Locate the cell with the specified text and output its (x, y) center coordinate. 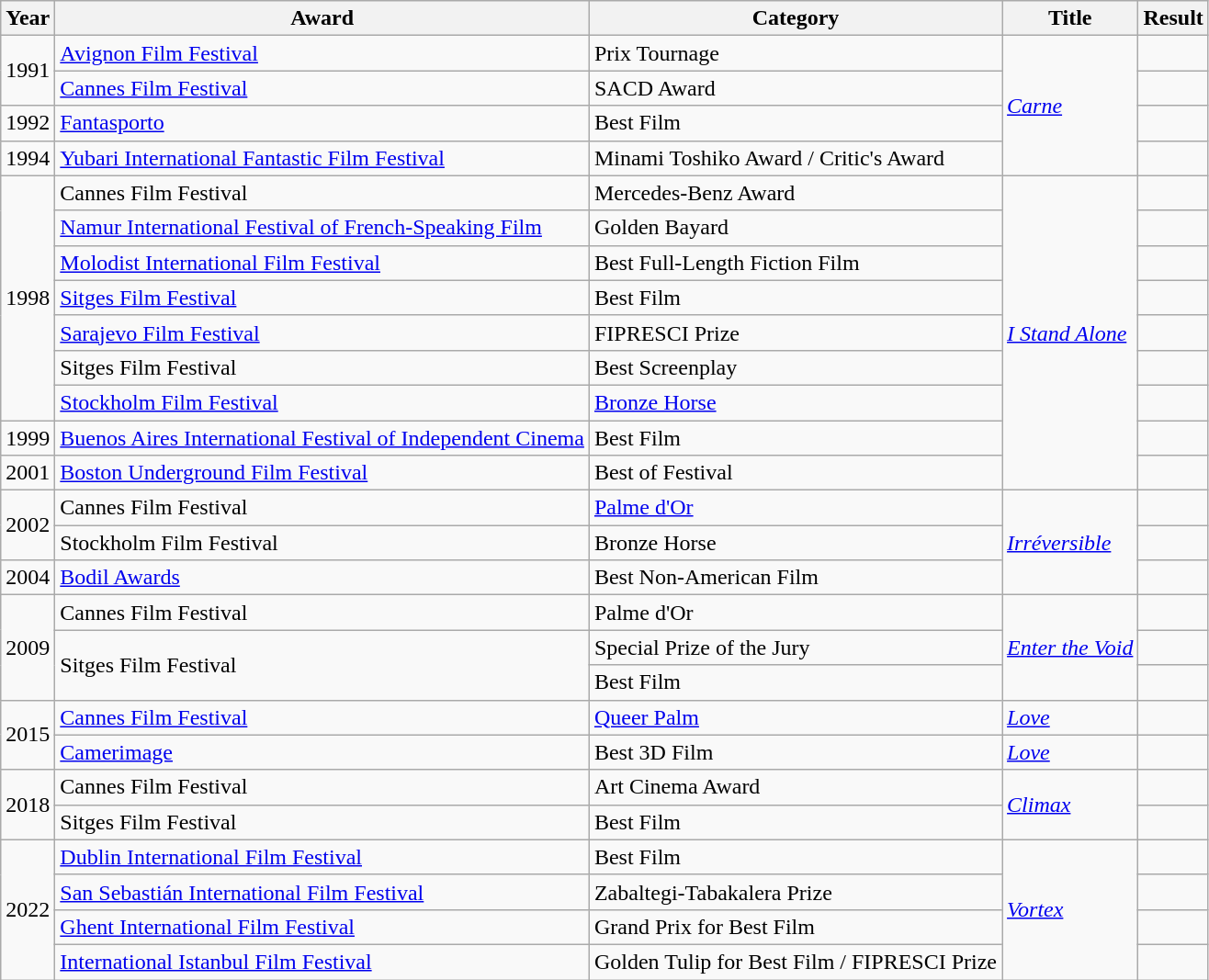
Buenos Aires International Festival of Independent Cinema (322, 438)
Golden Bayard (796, 228)
2002 (28, 525)
Best of Festival (796, 473)
FIPRESCI Prize (796, 332)
Zabaltegi-Tabakalera Prize (796, 892)
Queer Palm (796, 717)
Avignon Film Festival (322, 53)
Mercedes-Benz Award (796, 193)
2022 (28, 909)
Grand Prix for Best Film (796, 927)
Camerimage (322, 752)
2009 (28, 648)
Art Cinema Award (796, 787)
1992 (28, 123)
Dublin International Film Festival (322, 857)
Best 3D Film (796, 752)
1994 (28, 158)
Special Prize of the Jury (796, 648)
Fantasporto (322, 123)
Ghent International Film Festival (322, 927)
2015 (28, 735)
Golden Tulip for Best Film / FIPRESCI Prize (796, 962)
SACD Award (796, 88)
Minami Toshiko Award / Critic's Award (796, 158)
Sarajevo Film Festival (322, 332)
Best Non-American Film (796, 578)
Carne (1070, 106)
1999 (28, 438)
2004 (28, 578)
1991 (28, 71)
Vortex (1070, 909)
Bodil Awards (322, 578)
2001 (28, 473)
Climax (1070, 805)
1998 (28, 298)
International Istanbul Film Festival (322, 962)
Award (322, 18)
San Sebastián International Film Festival (322, 892)
Molodist International Film Festival (322, 263)
Prix Tournage (796, 53)
Namur International Festival of French-Speaking Film (322, 228)
Boston Underground Film Festival (322, 473)
Irréversible (1070, 543)
Year (28, 18)
Yubari International Fantastic Film Festival (322, 158)
Best Screenplay (796, 367)
I Stand Alone (1070, 332)
Best Full-Length Fiction Film (796, 263)
Result (1173, 18)
2018 (28, 805)
Enter the Void (1070, 648)
Category (796, 18)
Title (1070, 18)
